Search for the cell housing the specified text and yield its (X, Y) center coordinate. 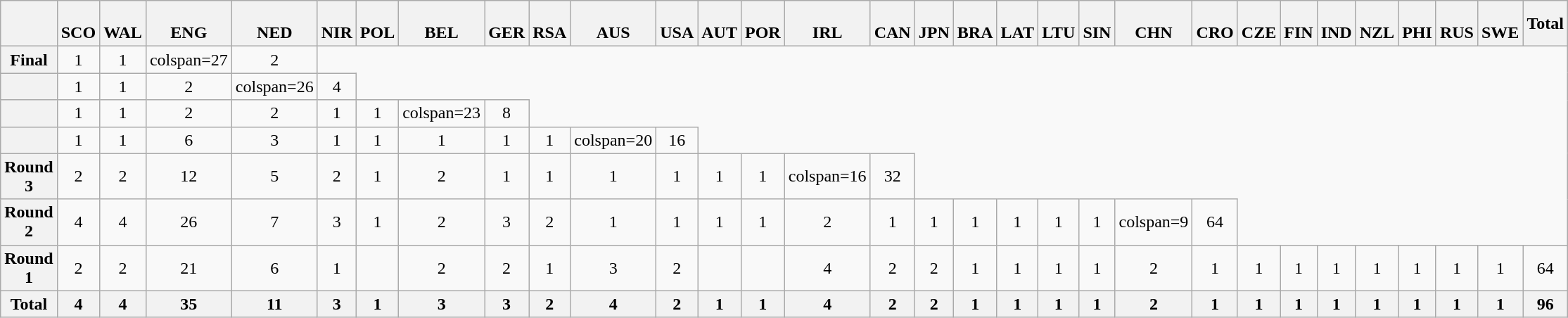
PHI (1417, 24)
LAT (1017, 24)
AUT (720, 24)
5 (274, 176)
CHN (1154, 24)
FIN (1299, 24)
ENG (189, 24)
8 (506, 113)
colspan=16 (827, 176)
Round 3 (29, 176)
colspan=26 (274, 87)
RSA (550, 24)
7 (274, 222)
USA (677, 24)
LTU (1059, 24)
NIR (336, 24)
16 (677, 140)
GER (506, 24)
21 (189, 267)
CZE (1258, 24)
colspan=20 (613, 140)
96 (1545, 304)
JPN (934, 24)
12 (189, 176)
SIN (1097, 24)
Round 2 (29, 222)
WAL (123, 24)
RUS (1456, 24)
BEL (442, 24)
CRO (1215, 24)
IRL (827, 24)
colspan=9 (1154, 222)
11 (274, 304)
IND (1337, 24)
AUS (613, 24)
Round 1 (29, 267)
NZL (1377, 24)
SWE (1500, 24)
32 (892, 176)
26 (189, 222)
colspan=27 (189, 60)
colspan=23 (442, 113)
Final (29, 60)
POL (377, 24)
BRA (975, 24)
POR (763, 24)
35 (189, 304)
NED (274, 24)
SCO (78, 24)
CAN (892, 24)
